Locate the cell with the specified text and output its [X, Y] center coordinate. 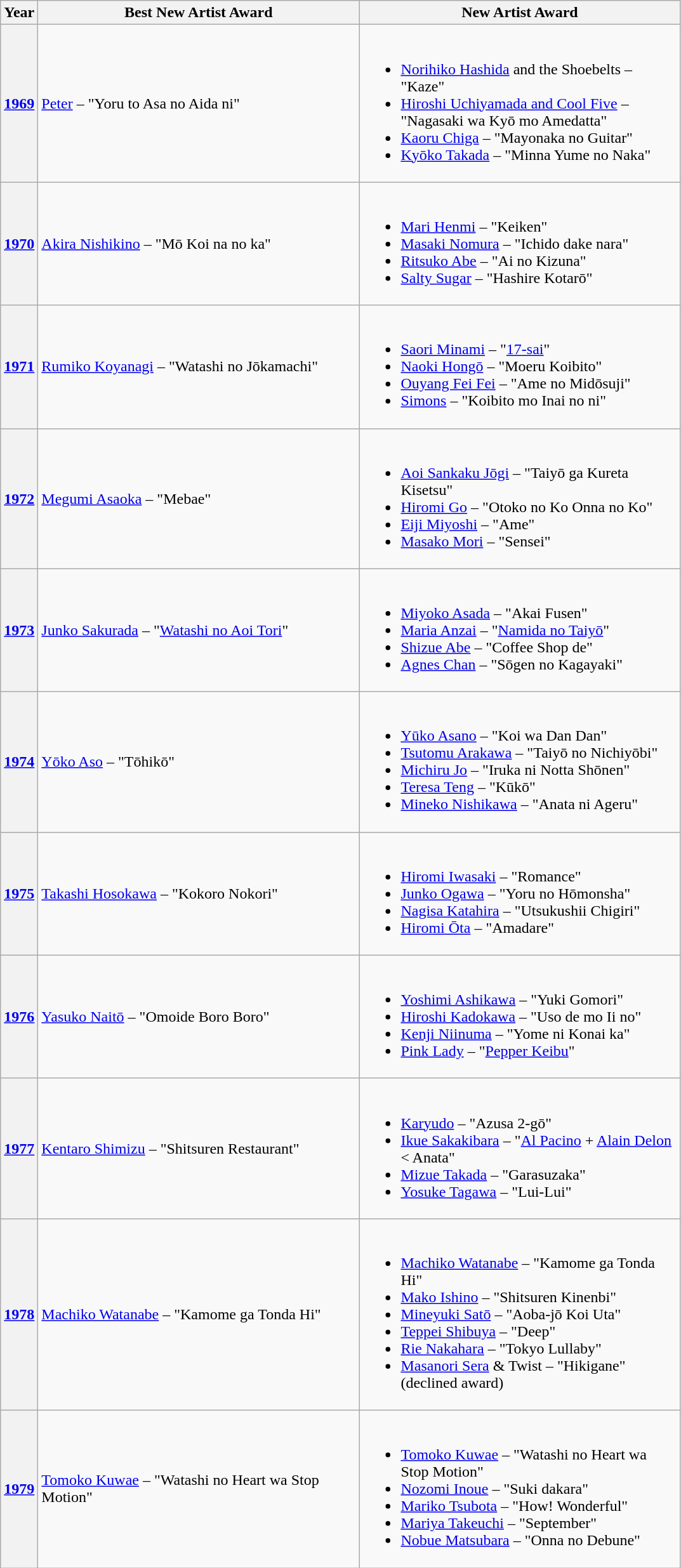
Miyoko Asada – "Akai Fusen"Maria Anzai – "Namida no Taiyō"Shizue Abe – "Coffee Shop de"Agnes Chan – "Sōgen no Kagayaki" [520, 630]
Hiromi Iwasaki – "Romance"Junko Ogawa – "Yoru no Hōmonsha"Nagisa Katahira – "Utsukushii Chigiri"Hiromi Ōta – "Amadare" [520, 893]
Machiko Watanabe – "Kamome ga Tonda Hi" [199, 1314]
Karyudo – "Azusa 2-gō"Ikue Sakakibara – "Al Pacino + Alain Delon < Anata"Mizue Takada – "Garasuzaka"Yosuke Tagawa – "Lui-Lui" [520, 1149]
Yasuko Naitō – "Omoide Boro Boro" [199, 1017]
Aoi Sankaku Jōgi – "Taiyō ga Kureta Kisetsu"Hiromi Go – "Otoko no Ko Onna no Ko"Eiji Miyoshi – "Ame"Masako Mori – "Sensei" [520, 499]
Yōko Aso – "Tōhikō" [199, 761]
1974 [19, 761]
1979 [19, 1489]
1976 [19, 1017]
1969 [19, 103]
1971 [19, 367]
1973 [19, 630]
Peter – "Yoru to Asa no Aida ni" [199, 103]
Rumiko Koyanagi – "Watashi no Jōkamachi" [199, 367]
Mari Henmi – "Keiken"Masaki Nomura – "Ichido dake nara"Ritsuko Abe – "Ai no Kizuna"Salty Sugar – "Hashire Kotarō" [520, 244]
Megumi Asaoka – "Mebae" [199, 499]
Junko Sakurada – "Watashi no Aoi Tori" [199, 630]
Yoshimi Ashikawa – "Yuki Gomori"Hiroshi Kadokawa – "Uso de mo Ii no"Kenji Niinuma – "Yome ni Konai ka"Pink Lady – "Pepper Keibu" [520, 1017]
Year [19, 13]
Akira Nishikino – "Mō Koi na no ka" [199, 244]
Tomoko Kuwae – "Watashi no Heart wa Stop Motion" [199, 1489]
Takashi Hosokawa – "Kokoro Nokori" [199, 893]
1977 [19, 1149]
1975 [19, 893]
1972 [19, 499]
Kentaro Shimizu – "Shitsuren Restaurant" [199, 1149]
New Artist Award [520, 13]
1970 [19, 244]
Saori Minami – "17-sai"Naoki Hongō – "Moeru Koibito"Ouyang Fei Fei – "Ame no Midōsuji"Simons – "Koibito mo Inai no ni" [520, 367]
Best New Artist Award [199, 13]
1978 [19, 1314]
